Find where the given text appears and provide that cell's center as [x, y] coordinate. 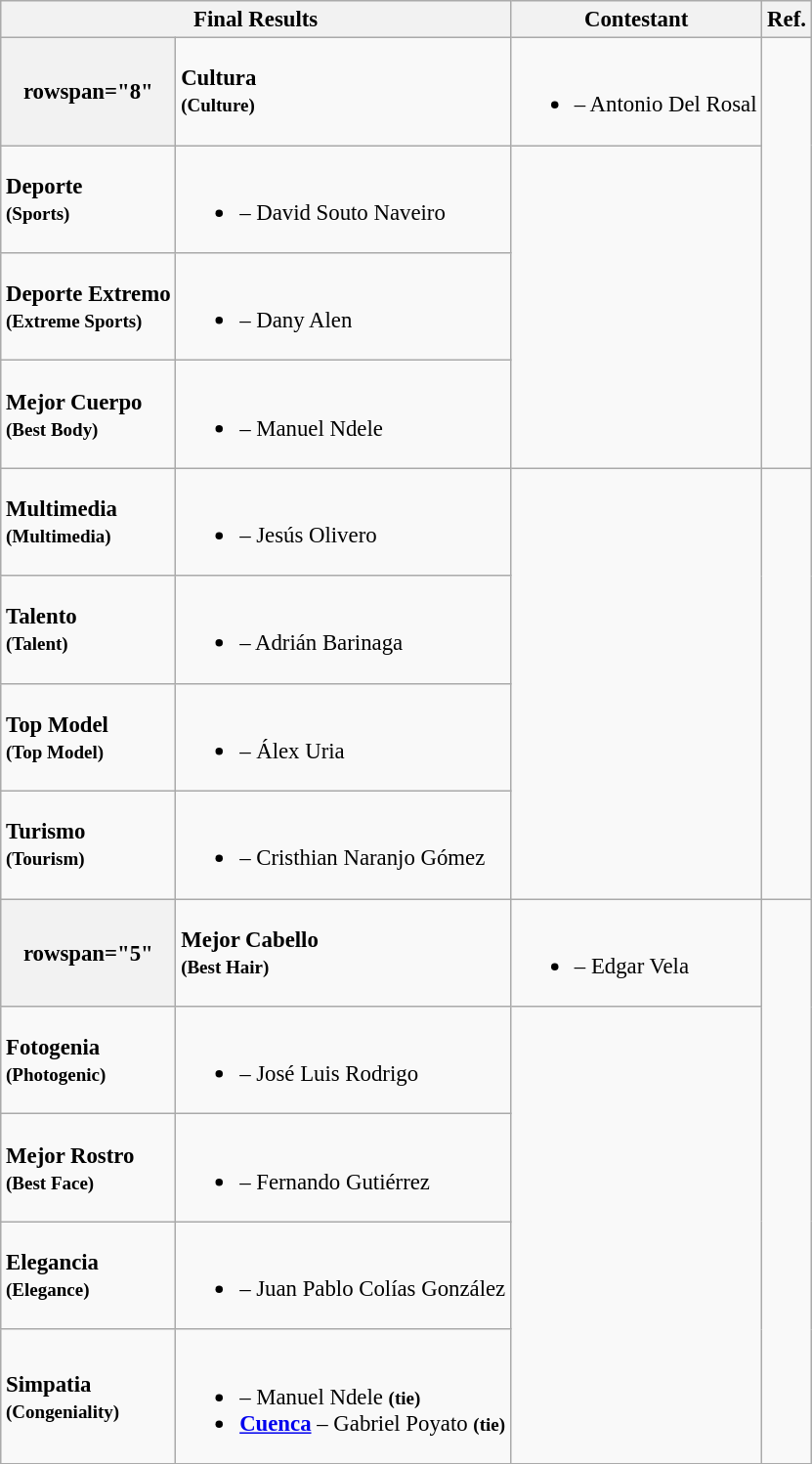
– Manuel Ndele (tie) Cuenca – Gabriel Poyato (tie) [344, 1396]
– David Souto Naveiro [344, 199]
– Cristhian Naranjo Gómez [344, 845]
Mejor Rostro(Best Face) [88, 1168]
– Fernando Gutiérrez [344, 1168]
– Adrián Barinaga [344, 629]
– José Luis Rodrigo [344, 1060]
– Jesús Olivero [344, 522]
– Dany Alen [344, 307]
Final Results [256, 20]
– Manuel Ndele [344, 414]
Deporte(Sports) [88, 199]
– Edgar Vela [635, 953]
– Juan Pablo Colías González [344, 1275]
Multimedia(Multimedia) [88, 522]
Ref. [787, 20]
Mejor Cabello(Best Hair) [344, 953]
Cultura(Culture) [344, 92]
Fotogenia(Photogenic) [88, 1060]
Deporte Extremo(Extreme Sports) [88, 307]
– Álex Uria [344, 737]
– Antonio Del Rosal [635, 92]
Elegancia(Elegance) [88, 1275]
Mejor Cuerpo(Best Body) [88, 414]
Simpatia(Congeniality) [88, 1396]
Turismo(Tourism) [88, 845]
Contestant [635, 20]
Talento(Talent) [88, 629]
Top Model(Top Model) [88, 737]
rowspan="5" [88, 953]
rowspan="8" [88, 92]
